Locate the cell with the specified text and output its [X, Y] center coordinate. 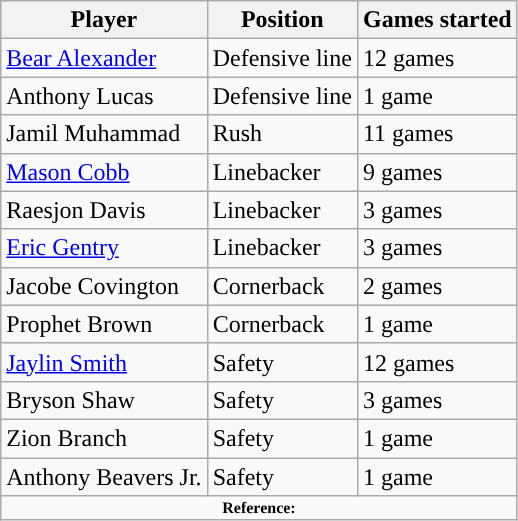
9 games [437, 172]
Position [282, 20]
Rush [282, 134]
Reference: [259, 508]
Bear Alexander [104, 58]
Anthony Lucas [104, 96]
Mason Cobb [104, 172]
Jamil Muhammad [104, 134]
Prophet Brown [104, 324]
Jacobe Covington [104, 286]
Player [104, 20]
11 games [437, 134]
Zion Branch [104, 438]
Anthony Beavers Jr. [104, 477]
Eric Gentry [104, 248]
2 games [437, 286]
Games started [437, 20]
Raesjon Davis [104, 210]
Jaylin Smith [104, 362]
Bryson Shaw [104, 400]
